Identify which cell holds the provided text, then report its [x, y] central coordinate. 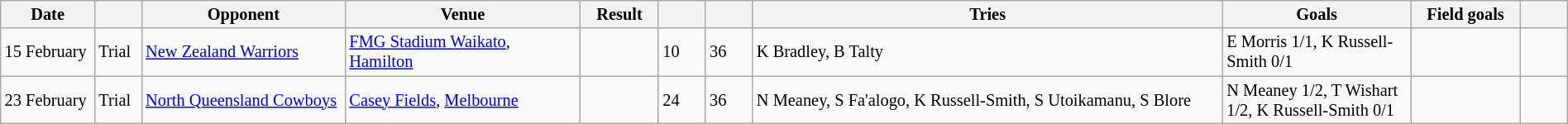
N Meaney 1/2, T Wishart 1/2, K Russell-Smith 0/1 [1317, 100]
Date [48, 14]
Field goals [1465, 14]
North Queensland Cowboys [243, 100]
K Bradley, B Talty [987, 52]
24 [681, 100]
FMG Stadium Waikato, Hamilton [463, 52]
23 February [48, 100]
15 February [48, 52]
Tries [987, 14]
E Morris 1/1, K Russell-Smith 0/1 [1317, 52]
Goals [1317, 14]
10 [681, 52]
New Zealand Warriors [243, 52]
N Meaney, S Fa'alogo, K Russell-Smith, S Utoikamanu, S Blore [987, 100]
Result [620, 14]
Casey Fields, Melbourne [463, 100]
Venue [463, 14]
Opponent [243, 14]
